Capture the cell that displays the provided text and extract its (x, y) central coordinate. 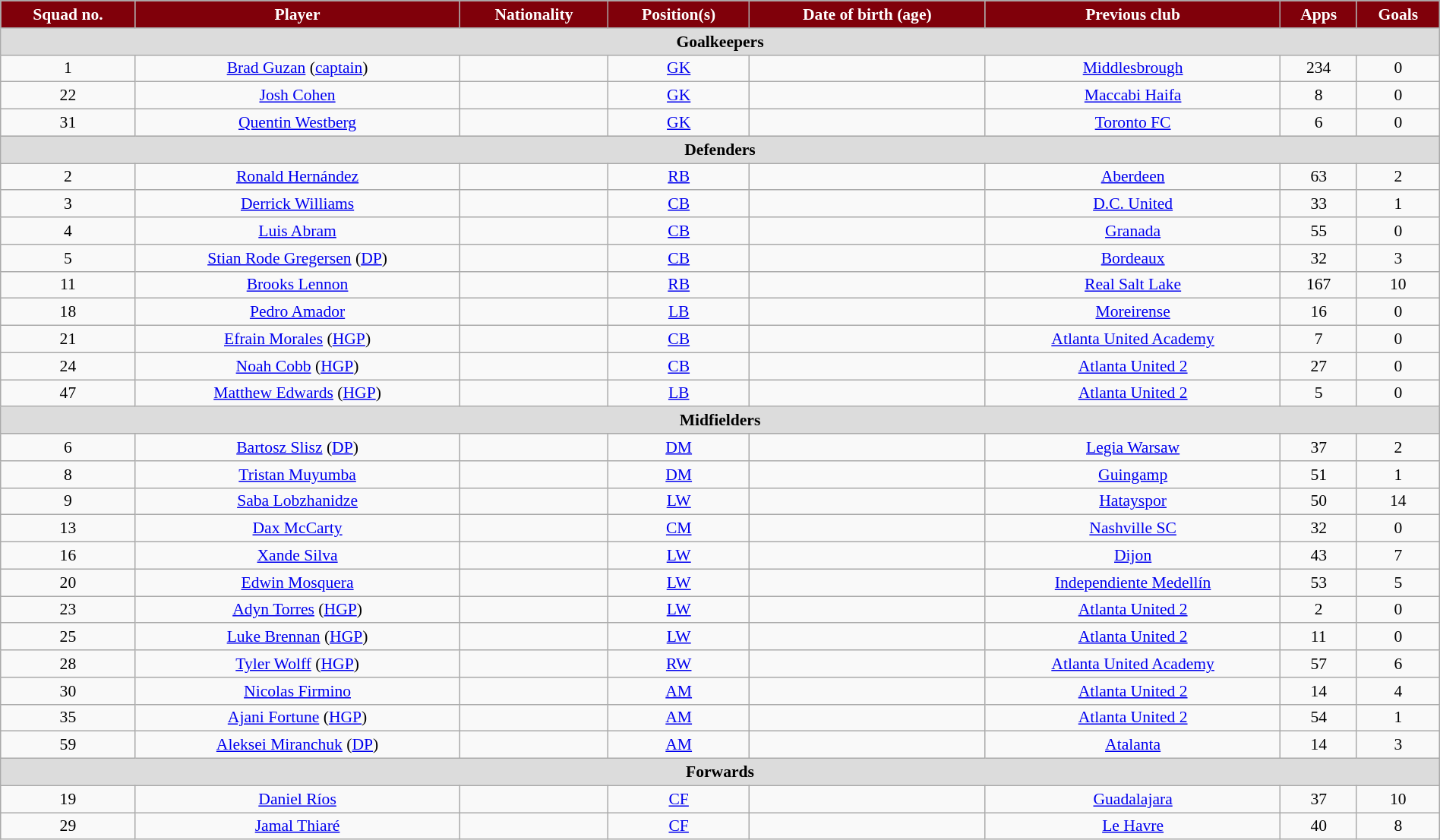
Matthew Edwards (HGP) (298, 393)
Brooks Lennon (298, 285)
Goals (1397, 14)
Nashville SC (1133, 529)
Jamal Thiaré (298, 826)
Nicolas Firmino (298, 691)
Hatayspor (1133, 501)
Defenders (720, 150)
Derrick Williams (298, 204)
Nationality (534, 14)
Bartosz Slisz (DP) (298, 447)
19 (68, 799)
Dax McCarty (298, 529)
Atalanta (1133, 745)
Ajani Fortune (HGP) (298, 718)
Moreirense (1133, 312)
Independiente Medellín (1133, 583)
9 (68, 501)
Quentin Westberg (298, 123)
Legia Warsaw (1133, 447)
33 (1318, 204)
Guingamp (1133, 475)
Luis Abram (298, 231)
Adyn Torres (HGP) (298, 610)
Date of birth (age) (867, 14)
RW (679, 664)
28 (68, 664)
50 (1318, 501)
29 (68, 826)
Josh Cohen (298, 96)
22 (68, 96)
167 (1318, 285)
Goalkeepers (720, 42)
47 (68, 393)
Forwards (720, 772)
Squad no. (68, 14)
57 (1318, 664)
54 (1318, 718)
Daniel Ríos (298, 799)
D.C. United (1133, 204)
24 (68, 366)
Le Havre (1133, 826)
Bordeaux (1133, 258)
Saba Lobzhanidze (298, 501)
Edwin Mosquera (298, 583)
Ronald Hernández (298, 177)
Player (298, 14)
20 (68, 583)
Xande Silva (298, 556)
Noah Cobb (HGP) (298, 366)
Stian Rode Gregersen (DP) (298, 258)
Midfielders (720, 421)
Position(s) (679, 14)
234 (1318, 68)
13 (68, 529)
Efrain Morales (HGP) (298, 339)
30 (68, 691)
25 (68, 637)
27 (1318, 366)
Tristan Muyumba (298, 475)
Tyler Wolff (HGP) (298, 664)
18 (68, 312)
Dijon (1133, 556)
Aleksei Miranchuk (DP) (298, 745)
Luke Brennan (HGP) (298, 637)
53 (1318, 583)
40 (1318, 826)
Real Salt Lake (1133, 285)
35 (68, 718)
Maccabi Haifa (1133, 96)
Pedro Amador (298, 312)
51 (1318, 475)
Granada (1133, 231)
Guadalajara (1133, 799)
Apps (1318, 14)
Previous club (1133, 14)
Aberdeen (1133, 177)
CM (679, 529)
21 (68, 339)
63 (1318, 177)
Middlesbrough (1133, 68)
23 (68, 610)
43 (1318, 556)
Brad Guzan (captain) (298, 68)
55 (1318, 231)
Toronto FC (1133, 123)
59 (68, 745)
31 (68, 123)
